Return (X, Y) of the center of cell containing provided text 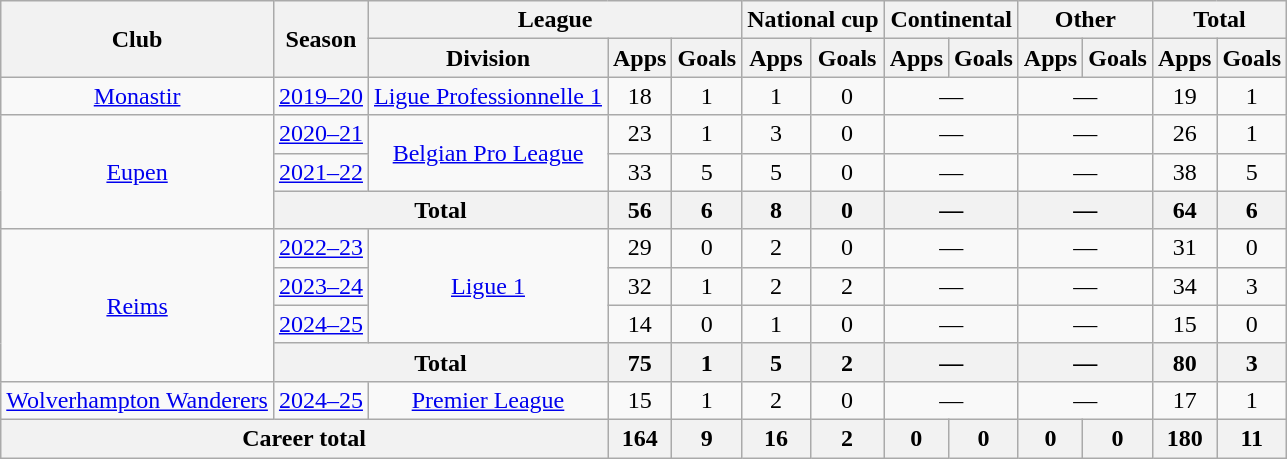
32 (640, 286)
Premier League (488, 400)
Monastir (138, 96)
17 (1184, 400)
2020–21 (320, 134)
Wolverhampton Wanderers (138, 400)
2021–22 (320, 172)
Season (320, 39)
75 (640, 362)
Continental (951, 20)
26 (1184, 134)
31 (1184, 248)
64 (1184, 210)
180 (1184, 438)
8 (776, 210)
Division (488, 58)
Club (138, 39)
16 (776, 438)
80 (1184, 362)
Other (1085, 20)
23 (640, 134)
18 (640, 96)
Reims (138, 305)
9 (707, 438)
56 (640, 210)
League (554, 20)
Belgian Pro League (488, 153)
164 (640, 438)
11 (1252, 438)
19 (1184, 96)
14 (640, 324)
2019–20 (320, 96)
38 (1184, 172)
29 (640, 248)
Ligue 1 (488, 286)
Eupen (138, 172)
34 (1184, 286)
Ligue Professionnelle 1 (488, 96)
2022–23 (320, 248)
2023–24 (320, 286)
33 (640, 172)
Career total (304, 438)
National cup (813, 20)
